From the cell containing the given text, extract its center point as [x, y] coordinate. 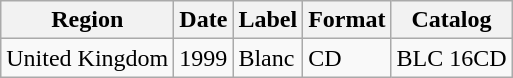
BLC 16CD [452, 58]
Label [268, 20]
United Kingdom [88, 58]
1999 [204, 58]
Format [347, 20]
Date [204, 20]
Catalog [452, 20]
Region [88, 20]
Blanc [268, 58]
CD [347, 58]
